Scan for the cell matching the given text and deliver its (X, Y) coordinate at center. 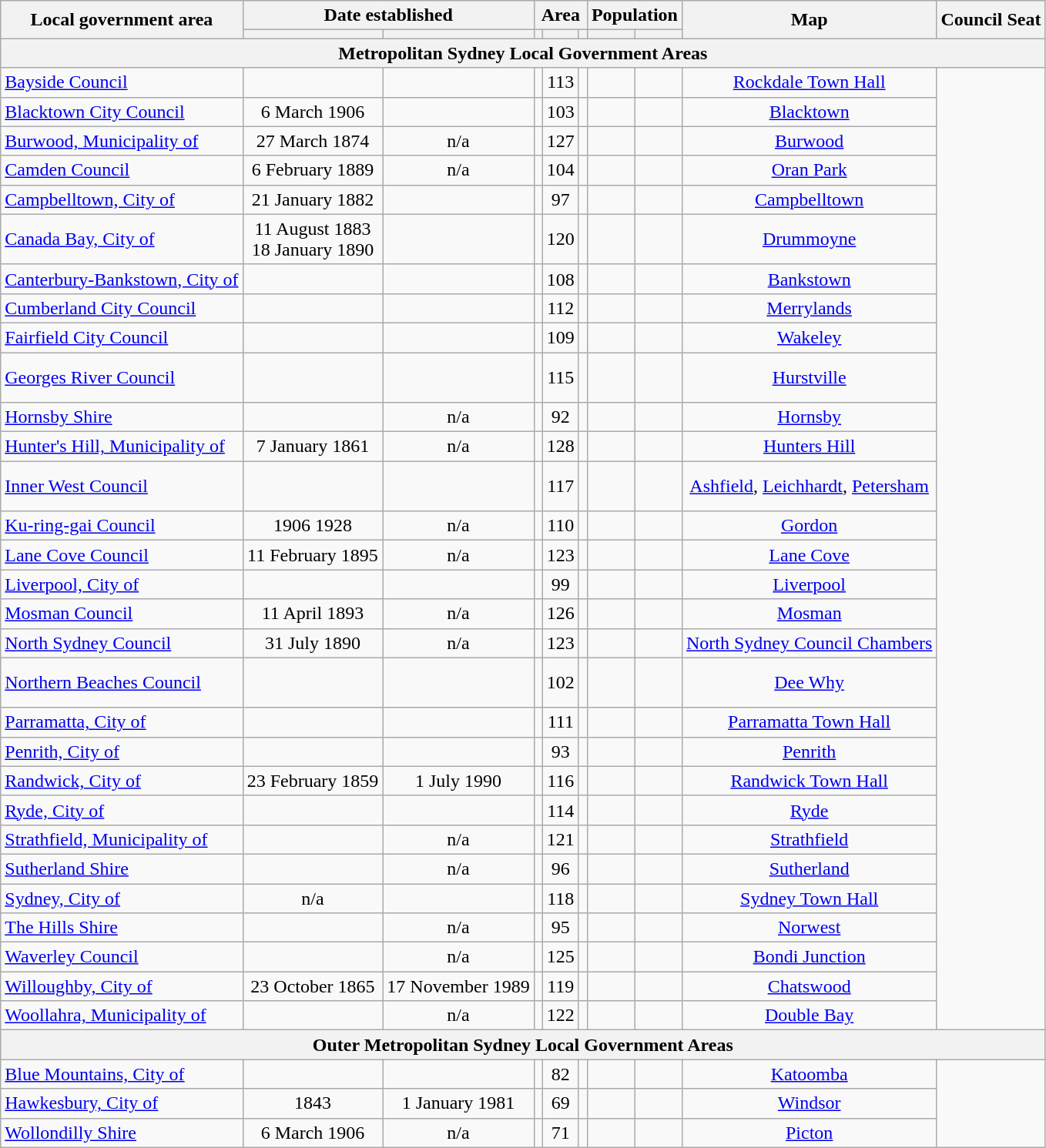
126 (561, 614)
21 January 1882 (313, 199)
71 (561, 1133)
Hornsby Shire (122, 417)
Merrylands (809, 308)
11 February 1895 (313, 555)
Campbelltown (809, 199)
115 (561, 377)
102 (561, 682)
Strathfield, Municipality of (122, 839)
Blue Mountains, City of (122, 1074)
121 (561, 839)
Norwest (809, 928)
Map (809, 20)
6 February 1889 (313, 170)
Burwood, Municipality of (122, 141)
110 (561, 526)
116 (561, 781)
1906 1928 (313, 526)
Date established (388, 15)
Bayside Council (122, 82)
97 (561, 199)
Ryde (809, 810)
Lane Cove (809, 555)
Inner West Council (122, 487)
Hornsby (809, 417)
23 February 1859 (313, 781)
Lane Cove Council (122, 555)
108 (561, 279)
103 (561, 112)
Ku-ring-gai Council (122, 526)
Metropolitan Sydney Local Government Areas (523, 53)
119 (561, 986)
Outer Metropolitan Sydney Local Government Areas (523, 1045)
Campbelltown, City of (122, 199)
Blacktown (809, 112)
Sydney Town Hall (809, 899)
117 (561, 487)
1 July 1990 (458, 781)
Katoomba (809, 1074)
Picton (809, 1133)
27 March 1874 (313, 141)
11 April 1893 (313, 614)
69 (561, 1103)
Rockdale Town Hall (809, 82)
Willoughby, City of (122, 986)
113 (561, 82)
Sutherland Shire (122, 869)
17 November 1989 (458, 986)
Chatswood (809, 986)
Double Bay (809, 1016)
Waverley Council (122, 957)
Canada Bay, City of (122, 239)
Penrith, City of (122, 751)
Windsor (809, 1103)
Gordon (809, 526)
The Hills Shire (122, 928)
99 (561, 584)
112 (561, 308)
120 (561, 239)
Area (561, 15)
82 (561, 1074)
Randwick, City of (122, 781)
125 (561, 957)
Liverpool, City of (122, 584)
Council Seat (991, 20)
Bankstown (809, 279)
122 (561, 1016)
Strathfield (809, 839)
Blacktown City Council (122, 112)
Bondi Junction (809, 957)
Penrith (809, 751)
Hunter's Hill, Municipality of (122, 447)
Population (635, 15)
Fairfield City Council (122, 337)
92 (561, 417)
114 (561, 810)
Cumberland City Council (122, 308)
95 (561, 928)
127 (561, 141)
128 (561, 447)
Northern Beaches Council (122, 682)
104 (561, 170)
Georges River Council (122, 377)
Ryde, City of (122, 810)
Dee Why (809, 682)
118 (561, 899)
Parramatta Town Hall (809, 722)
Ashfield, Leichhardt, Petersham (809, 487)
Liverpool (809, 584)
Mosman Council (122, 614)
Camden Council (122, 170)
Sydney, City of (122, 899)
1843 (313, 1103)
Randwick Town Hall (809, 781)
Canterbury-Bankstown, City of (122, 279)
Hawkesbury, City of (122, 1103)
Parramatta, City of (122, 722)
96 (561, 869)
1 January 1981 (458, 1103)
93 (561, 751)
Mosman (809, 614)
7 January 1861 (313, 447)
Hurstville (809, 377)
Woollahra, Municipality of (122, 1016)
Drummoyne (809, 239)
North Sydney Council (122, 643)
Wakeley (809, 337)
Burwood (809, 141)
Sutherland (809, 869)
Oran Park (809, 170)
23 October 1865 (313, 986)
109 (561, 337)
Wollondilly Shire (122, 1133)
North Sydney Council Chambers (809, 643)
Hunters Hill (809, 447)
111 (561, 722)
11 August 1883 18 January 1890 (313, 239)
31 July 1890 (313, 643)
Local government area (122, 20)
